Extract the (x, y) coordinate from the center of the cell holding the provided text.  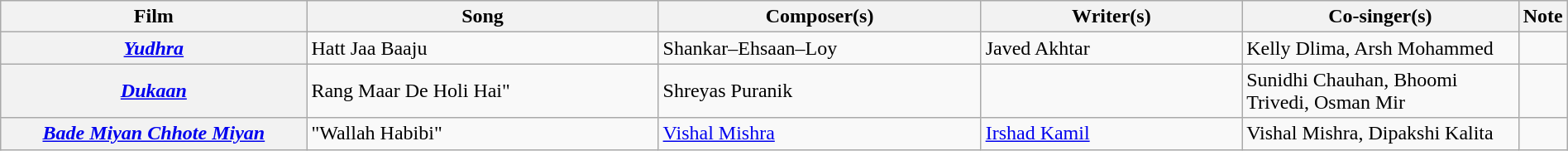
Sunidhi Chauhan, Bhoomi Trivedi, Osman Mir (1380, 91)
Note (1543, 17)
Irshad Kamil (1111, 134)
Rang Maar De Holi Hai" (483, 91)
Song (483, 17)
Vishal Mishra, Dipakshi Kalita (1380, 134)
Co-singer(s) (1380, 17)
Film (154, 17)
Writer(s) (1111, 17)
Hatt Jaa Baaju (483, 48)
Shreyas Puranik (820, 91)
Bade Miyan Chhote Miyan (154, 134)
Dukaan (154, 91)
Shankar–Ehsaan–Loy (820, 48)
Composer(s) (820, 17)
Vishal Mishra (820, 134)
Kelly Dlima, Arsh Mohammed (1380, 48)
Yudhra (154, 48)
Javed Akhtar (1111, 48)
"Wallah Habibi" (483, 134)
